Search for the cell housing the specified text and yield its [x, y] center coordinate. 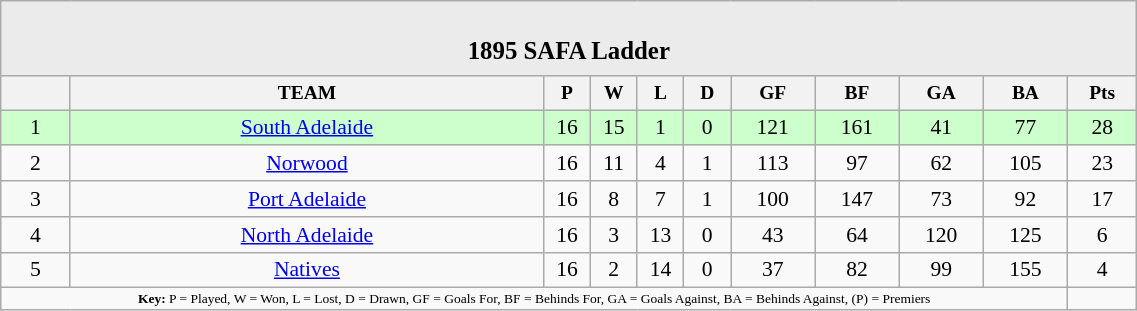
Port Adelaide [306, 199]
82 [857, 270]
73 [941, 199]
Pts [1102, 94]
97 [857, 164]
147 [857, 199]
13 [660, 235]
North Adelaide [306, 235]
BA [1025, 94]
D [708, 94]
11 [614, 164]
South Adelaide [306, 128]
92 [1025, 199]
TEAM [306, 94]
161 [857, 128]
37 [773, 270]
Natives [306, 270]
62 [941, 164]
28 [1102, 128]
100 [773, 199]
113 [773, 164]
41 [941, 128]
8 [614, 199]
77 [1025, 128]
5 [36, 270]
14 [660, 270]
L [660, 94]
P [568, 94]
GF [773, 94]
7 [660, 199]
43 [773, 235]
15 [614, 128]
155 [1025, 270]
GA [941, 94]
99 [941, 270]
6 [1102, 235]
125 [1025, 235]
Norwood [306, 164]
Key: P = Played, W = Won, L = Lost, D = Drawn, GF = Goals For, BF = Behinds For, GA = Goals Against, BA = Behinds Against, (P) = Premiers [534, 299]
64 [857, 235]
105 [1025, 164]
121 [773, 128]
W [614, 94]
BF [857, 94]
17 [1102, 199]
23 [1102, 164]
120 [941, 235]
